For the text-containing cell, return its midpoint in (X, Y) coordinate format. 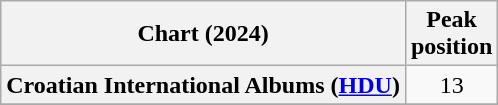
Croatian International Albums (HDU) (204, 85)
13 (451, 85)
Chart (2024) (204, 34)
Peakposition (451, 34)
